Return [x, y] of the center of cell containing provided text 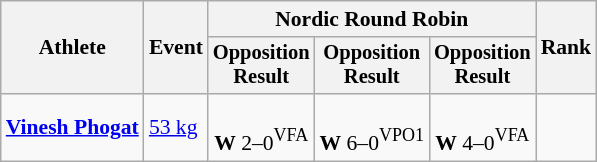
Nordic Round Robin [372, 19]
Event [176, 48]
53 kg [176, 128]
Athlete [72, 48]
W 6–0VPO1 [372, 128]
W 2–0VFA [262, 128]
Rank [566, 48]
Vinesh Phogat [72, 128]
W 4–0VFA [482, 128]
